Capture the cell that displays the provided text and extract its [X, Y] central coordinate. 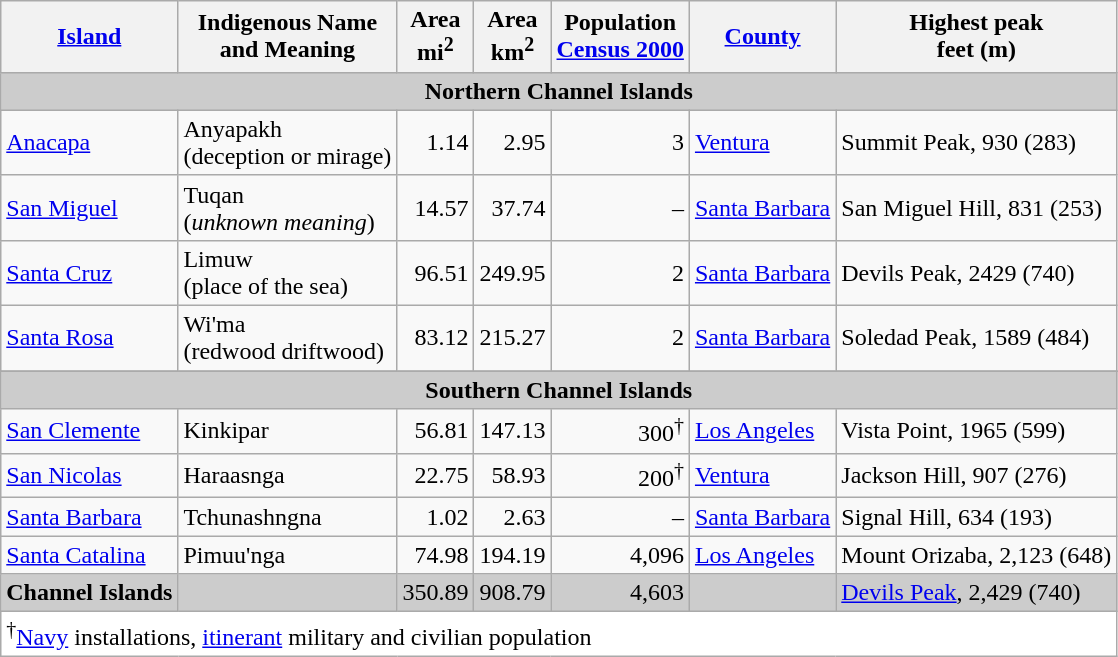
Limuw(place of the sea) [288, 272]
Channel Islands [90, 593]
Mount Orizaba, 2,123 (648) [976, 555]
1.14 [436, 142]
Soledad Peak, 1589 (484) [976, 338]
147.13 [512, 432]
Signal Hill, 634 (193) [976, 517]
249.95 [512, 272]
Jackson Hill, 907 (276) [976, 476]
Santa Rosa [90, 338]
Anacapa [90, 142]
Wi'ma(redwood driftwood) [288, 338]
58.93 [512, 476]
3 [620, 142]
Anyapakh(deception or mirage) [288, 142]
Tuqan(unknown meaning) [288, 208]
Areami2 [436, 37]
Southern Channel Islands [559, 390]
74.98 [436, 555]
194.19 [512, 555]
22.75 [436, 476]
San Clemente [90, 432]
Devils Peak, 2,429 (740) [976, 593]
Northern Channel Islands [559, 91]
2.63 [512, 517]
37.74 [512, 208]
PopulationCensus 2000 [620, 37]
1.02 [436, 517]
San Miguel [90, 208]
Indigenous Name and Meaning [288, 37]
Vista Point, 1965 (599) [976, 432]
350.89 [436, 593]
4,096 [620, 555]
Santa Catalina [90, 555]
14.57 [436, 208]
56.81 [436, 432]
Areakm2 [512, 37]
Kinkipar [288, 432]
4,603 [620, 593]
200† [620, 476]
Highest peakfeet (m) [976, 37]
Summit Peak, 930 (283) [976, 142]
Devils Peak, 2429 (740) [976, 272]
215.27 [512, 338]
Tchunashngna [288, 517]
Santa Cruz [90, 272]
908.79 [512, 593]
83.12 [436, 338]
San Miguel Hill, 831 (253) [976, 208]
San Nicolas [90, 476]
†Navy installations, itinerant military and civilian population [559, 634]
County [762, 37]
Haraasnga [288, 476]
96.51 [436, 272]
Pimuu'nga [288, 555]
Island [90, 37]
2.95 [512, 142]
300† [620, 432]
